Pinpoint the cell where the given text exists, returning its (x, y) midpoint coordinate. 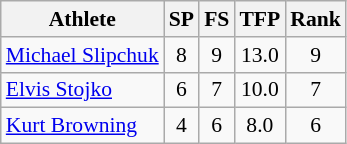
4 (182, 126)
Kurt Browning (82, 126)
10.0 (260, 90)
Athlete (82, 19)
Michael Slipchuk (82, 55)
8 (182, 55)
8.0 (260, 126)
Elvis Stojko (82, 90)
Rank (316, 19)
FS (216, 19)
SP (182, 19)
13.0 (260, 55)
TFP (260, 19)
